Detect which cell encompasses the target text, then output its (X, Y) center coordinate. 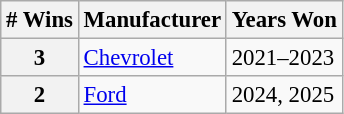
2021–2023 (284, 58)
2024, 2025 (284, 95)
Chevrolet (152, 58)
Manufacturer (152, 20)
# Wins (40, 20)
3 (40, 58)
Years Won (284, 20)
2 (40, 95)
Ford (152, 95)
